For the text-containing cell, return its midpoint in (X, Y) coordinate format. 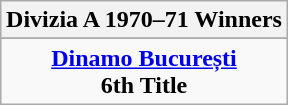
Dinamo București6th Title (144, 72)
Divizia A 1970–71 Winners (144, 20)
